Pinpoint the cell where the given text exists, returning its (x, y) midpoint coordinate. 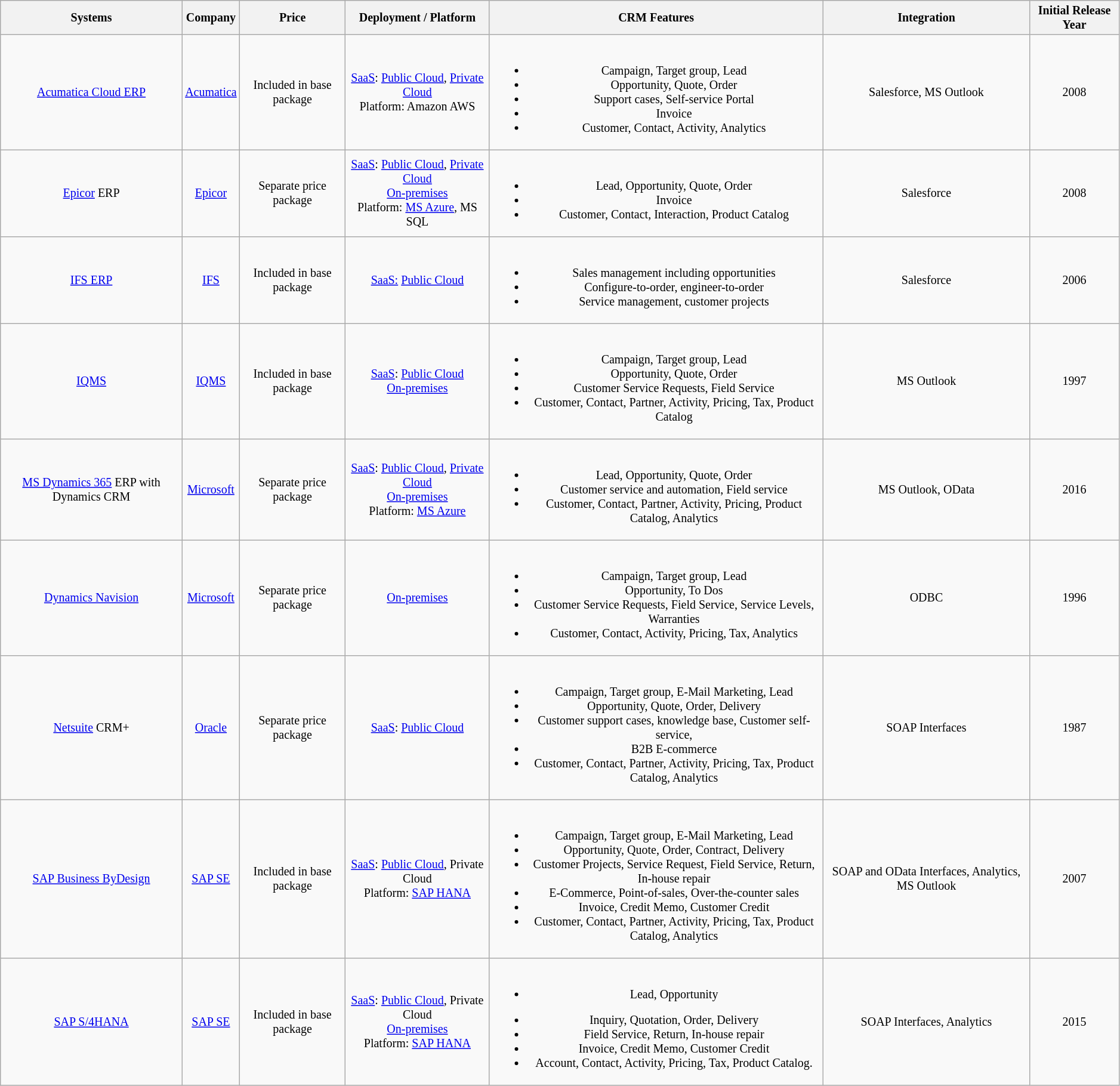
Deployment / Platform (418, 18)
MS Outlook, OData (926, 489)
Salesforce, MS Outlook (926, 93)
1996 (1074, 598)
Sales management including opportunitiesConfigure-to-order, engineer-to-orderService management, customer projects (656, 280)
Epicor (211, 193)
SaaS: Public Cloud, Private CloudOn-premisesPlatform: MS Azure (418, 489)
Price (292, 18)
SaaS: Public Cloud, Private CloudPlatform: Amazon AWS (418, 93)
SOAP Interfaces, Analytics (926, 1022)
Netsuite CRM+ (92, 728)
2016 (1074, 489)
SaaS: Public CloudOn-premises (418, 382)
Systems (92, 18)
IFS (211, 280)
SaaS: Public Cloud, Private CloudOn-premisesPlatform: SAP HANA (418, 1022)
Initial Release Year (1074, 18)
SOAP and OData Interfaces, Analytics, MS Outlook (926, 880)
2007 (1074, 880)
Integration (926, 18)
Company (211, 18)
SAP Business ByDesign (92, 880)
SOAP Interfaces (926, 728)
CRM Features (656, 18)
2015 (1074, 1022)
MS Outlook (926, 382)
Campaign, Target group, LeadOpportunity, Quote, OrderSupport cases, Self-service PortalInvoiceCustomer, Contact, Activity, Analytics (656, 93)
2006 (1074, 280)
1987 (1074, 728)
On-premises (418, 598)
1997 (1074, 382)
SAP S/4HANA (92, 1022)
Lead, Opportunity, Quote, OrderInvoiceCustomer, Contact, Interaction, Product Catalog (656, 193)
IFS ERP (92, 280)
Epicor ERP (92, 193)
Acumatica Cloud ERP (92, 93)
Oracle (211, 728)
SaaS: Public Cloud, Private CloudPlatform: SAP HANA (418, 880)
MS Dynamics 365 ERP with Dynamics CRM (92, 489)
Acumatica (211, 93)
SaaS: Public Cloud, Private CloudOn-premisesPlatform: MS Azure, MS SQL (418, 193)
Dynamics Navision (92, 598)
ODBC (926, 598)
